Pinpoint the cell where the given text exists, returning its (X, Y) midpoint coordinate. 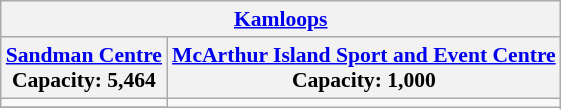
McArthur Island Sport and Event CentreCapacity: 1,000 (364, 68)
Kamloops (281, 19)
Sandman CentreCapacity: 5,464 (84, 68)
